Output the [X, Y] coordinate of the center of the cell containing the given text.  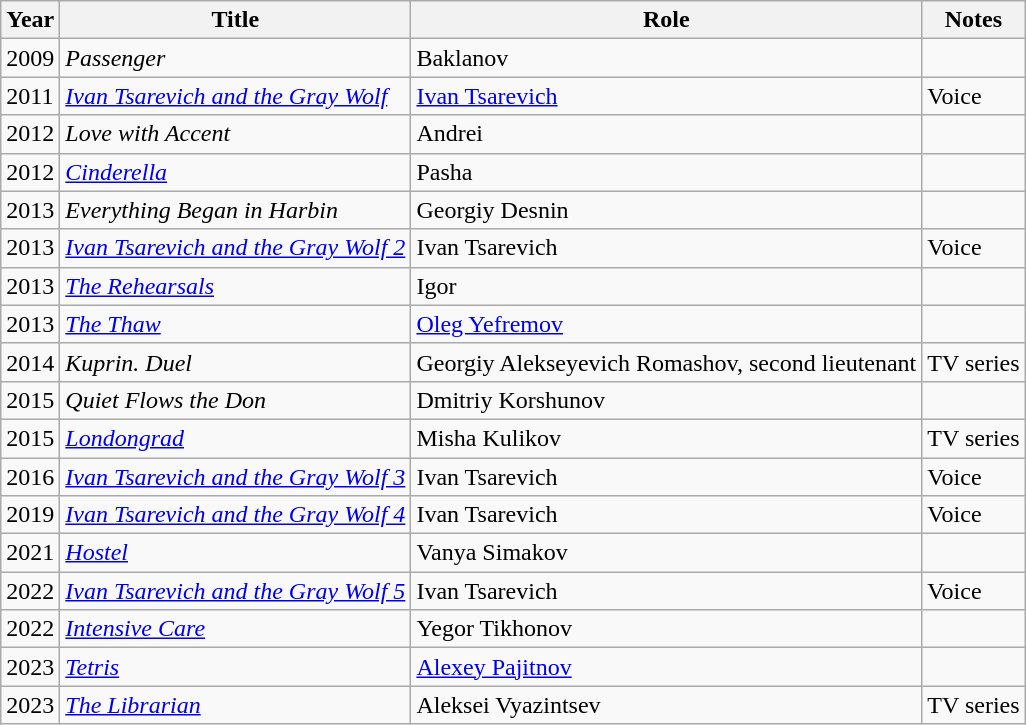
Hostel [236, 553]
Georgiy Alekseyevich Romashov, second lieutenant [666, 362]
Quiet Flows the Don [236, 400]
Vanya Simakov [666, 553]
Intensive Care [236, 629]
2016 [30, 477]
Love with Accent [236, 134]
Misha Kulikov [666, 438]
The Librarian [236, 705]
2019 [30, 515]
Alexey Pajitnov [666, 667]
Oleg Yefremov [666, 324]
Notes [974, 20]
Title [236, 20]
Kuprin. Duel [236, 362]
Role [666, 20]
Aleksei Vyazintsev [666, 705]
Year [30, 20]
2021 [30, 553]
Cinderella [236, 172]
Ivan Tsarevich and the Gray Wolf 5 [236, 591]
Baklanov [666, 58]
Pasha [666, 172]
Yegor Tikhonov [666, 629]
Ivan Tsarevich and the Gray Wolf 3 [236, 477]
Georgiy Desnin [666, 210]
Londongrad [236, 438]
Andrei [666, 134]
Tetris [236, 667]
Ivan Tsarevich and the Gray Wolf 4 [236, 515]
Passenger [236, 58]
Everything Began in Harbin [236, 210]
The Rehearsals [236, 286]
Igor [666, 286]
2014 [30, 362]
Dmitriy Korshunov [666, 400]
Ivan Tsarevich and the Gray Wolf 2 [236, 248]
2009 [30, 58]
The Thaw [236, 324]
Ivan Tsarevich and the Gray Wolf [236, 96]
2011 [30, 96]
